Provide the [x, y] coordinate of the cell's center where the given text is located.  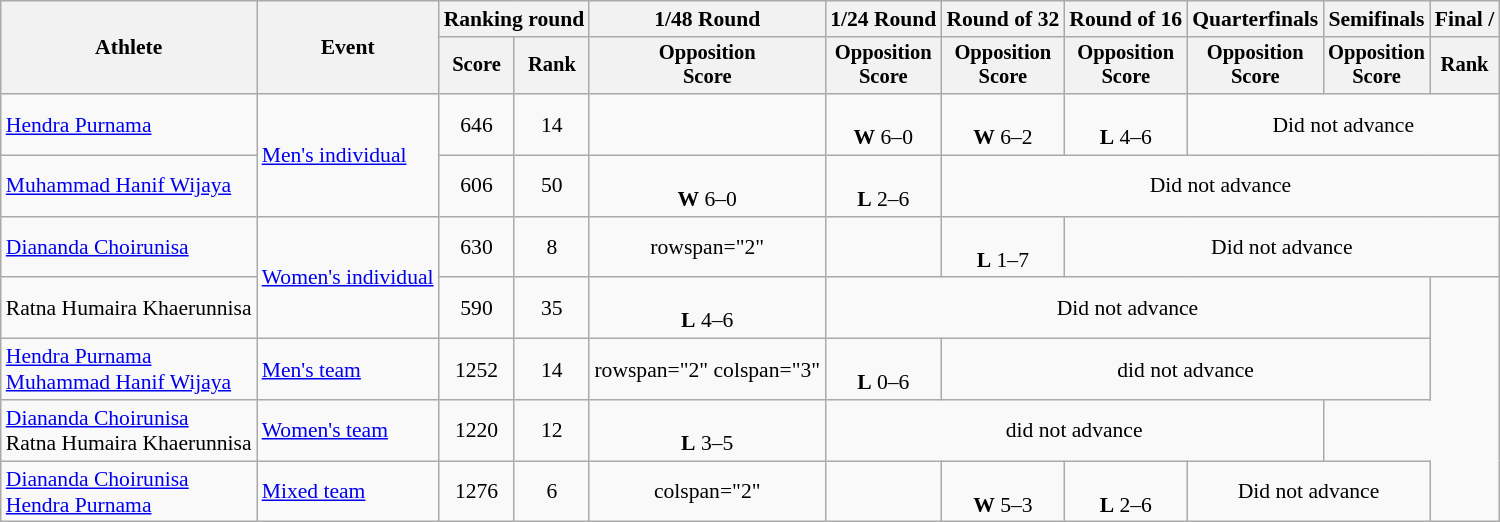
Final / [1465, 19]
Men's individual [348, 155]
1276 [477, 492]
L 1–7 [1002, 248]
L 0–6 [883, 370]
Hendra Purnama [129, 124]
646 [477, 124]
colspan="2" [707, 492]
Round of 32 [1002, 19]
1/24 Round [883, 19]
Quarterfinals [1255, 19]
Hendra PurnamaMuhammad Hanif Wijaya [129, 370]
Round of 16 [1126, 19]
rowspan="2" colspan="3" [707, 370]
Muhammad Hanif Wijaya [129, 186]
L 3–5 [707, 430]
Women's team [348, 430]
W 5–3 [1002, 492]
rowspan="2" [707, 248]
Ratna Humaira Khaerunnisa [129, 308]
1252 [477, 370]
Event [348, 48]
Score [477, 66]
8 [552, 248]
Women's individual [348, 278]
Diananda Choirunisa [129, 248]
1220 [477, 430]
Semifinals [1376, 19]
12 [552, 430]
Diananda ChoirunisaRatna Humaira Khaerunnisa [129, 430]
6 [552, 492]
590 [477, 308]
606 [477, 186]
W 6–2 [1002, 124]
50 [552, 186]
Athlete [129, 48]
Diananda ChoirunisaHendra Purnama [129, 492]
35 [552, 308]
1/48 Round [707, 19]
630 [477, 248]
Ranking round [514, 19]
Mixed team [348, 492]
Men's team [348, 370]
